Output the (x, y) coordinate of the center of the cell containing the given text.  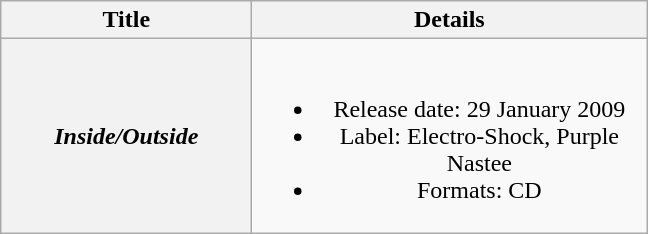
Details (450, 20)
Inside/Outside (126, 136)
Release date: 29 January 2009Label: Electro-Shock, Purple NasteeFormats: CD (450, 136)
Title (126, 20)
